Pinpoint the cell where the given text exists, returning its [x, y] midpoint coordinate. 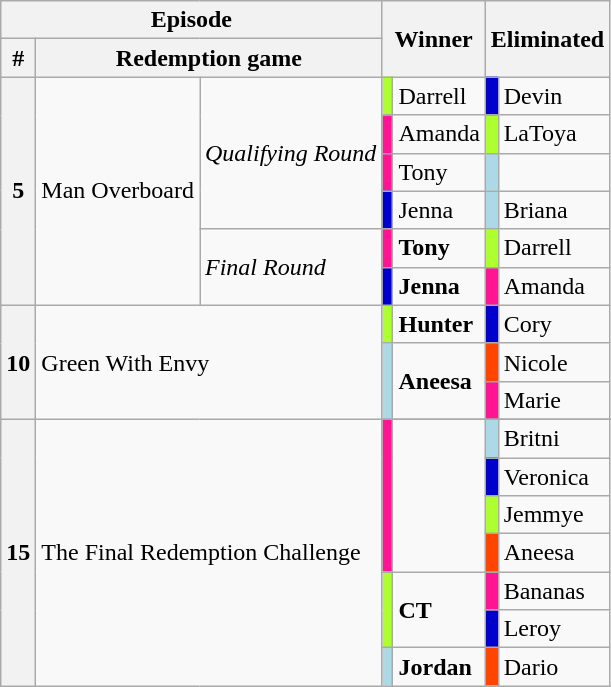
Dario [554, 667]
10 [18, 362]
Winner [434, 39]
15 [18, 552]
Green With Envy [209, 362]
Nicole [554, 362]
Cory [554, 324]
Devin [554, 96]
5 [18, 191]
Redemption game [209, 58]
Jordan [439, 667]
Qualifying Round [291, 153]
Hunter [439, 324]
LaToya [554, 134]
Eliminated [547, 39]
Man Overboard [118, 191]
Veronica [554, 477]
Britni [554, 438]
Episode [192, 20]
CT [439, 610]
Bananas [554, 591]
The Final Redemption Challenge [209, 552]
Marie [554, 400]
# [18, 58]
Final Round [291, 267]
Leroy [554, 629]
Briana [554, 210]
Jemmye [554, 515]
